Provide the [X, Y] coordinate of the cell's center where the given text is located.  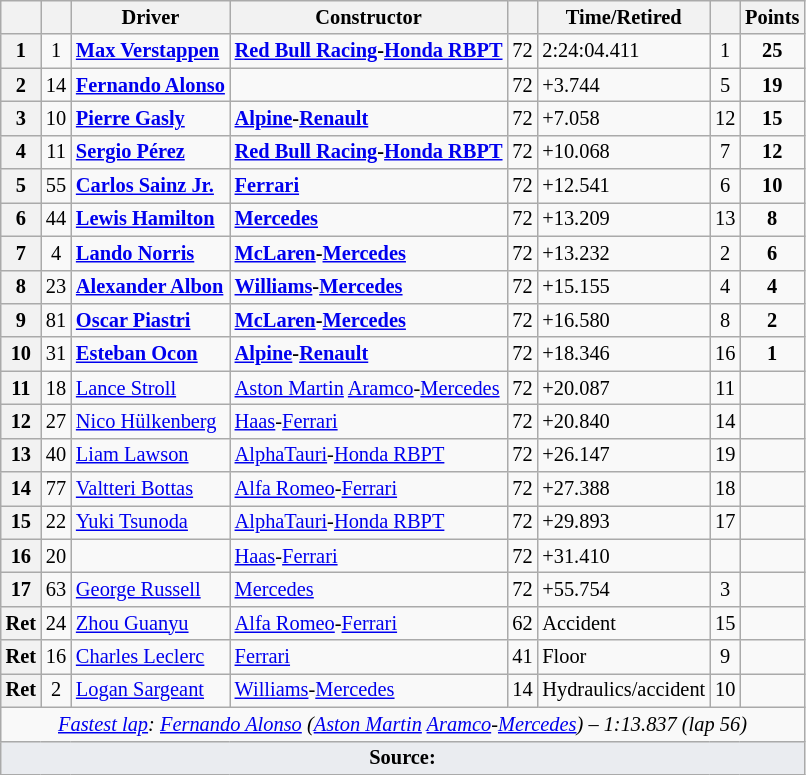
+10.068 [624, 152]
Max Verstappen [150, 51]
Liam Lawson [150, 455]
+26.147 [624, 455]
62 [522, 623]
77 [56, 489]
+20.840 [624, 421]
22 [56, 522]
Valtteri Bottas [150, 489]
+55.754 [624, 589]
Sergio Pérez [150, 152]
Hydraulics/accident [624, 690]
Constructor [369, 17]
Points [772, 17]
George Russell [150, 589]
40 [56, 455]
+3.744 [624, 85]
44 [56, 219]
+16.580 [624, 320]
Lewis Hamilton [150, 219]
24 [56, 623]
Aston Martin Aramco-Mercedes [369, 388]
Time/Retired [624, 17]
Nico Hülkenberg [150, 421]
20 [56, 556]
Alexander Albon [150, 287]
Charles Leclerc [150, 657]
Pierre Gasly [150, 118]
+13.209 [624, 219]
Lance Stroll [150, 388]
23 [56, 287]
Oscar Piastri [150, 320]
31 [56, 354]
+7.058 [624, 118]
Yuki Tsunoda [150, 522]
+15.155 [624, 287]
41 [522, 657]
Fastest lap: Fernando Alonso (Aston Martin Aramco-Mercedes) – 1:13.837 (lap 56) [403, 724]
2:24:04.411 [624, 51]
Fernando Alonso [150, 85]
+27.388 [624, 489]
Source: [403, 758]
+31.410 [624, 556]
Zhou Guanyu [150, 623]
Carlos Sainz Jr. [150, 186]
Logan Sargeant [150, 690]
+20.087 [624, 388]
55 [56, 186]
Driver [150, 17]
Lando Norris [150, 253]
+13.232 [624, 253]
25 [772, 51]
27 [56, 421]
Floor [624, 657]
+12.541 [624, 186]
81 [56, 320]
+29.893 [624, 522]
Accident [624, 623]
63 [56, 589]
+18.346 [624, 354]
Esteban Ocon [150, 354]
